Pinpoint the cell where the given text exists, returning its (x, y) midpoint coordinate. 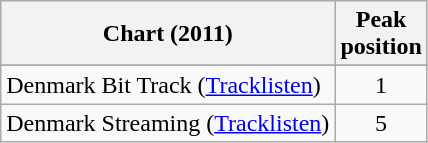
1 (381, 85)
Chart (2011) (168, 34)
Peakposition (381, 34)
Denmark Streaming (Tracklisten) (168, 123)
Denmark Bit Track (Tracklisten) (168, 85)
5 (381, 123)
